Output the [x, y] coordinate of the center of the cell containing the given text.  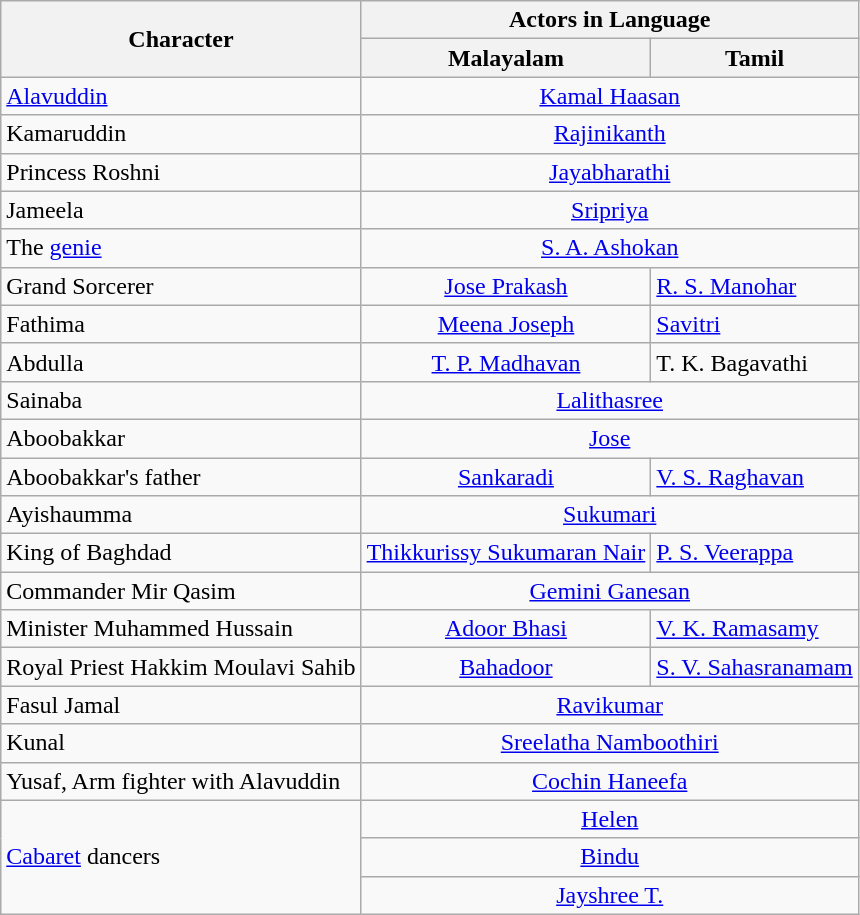
Minister Muhammed Hussain [181, 629]
Tamil [754, 58]
Jose Prakash [506, 286]
Aboobakkar's father [181, 477]
Meena Joseph [506, 324]
Jayshree T. [610, 895]
T. K. Bagavathi [754, 362]
V. K. Ramasamy [754, 629]
Ayishaumma [181, 515]
S. A. Ashokan [610, 248]
V. S. Raghavan [754, 477]
Bindu [610, 857]
Abdulla [181, 362]
Fathima [181, 324]
The genie [181, 248]
Alavuddin [181, 96]
Thikkurissy Sukumaran Nair [506, 553]
Jameela [181, 210]
Bahadoor [506, 667]
Rajinikanth [610, 134]
Grand Sorcerer [181, 286]
T. P. Madhavan [506, 362]
Kamaruddin [181, 134]
Helen [610, 819]
King of Baghdad [181, 553]
Sainaba [181, 400]
Cochin Haneefa [610, 781]
Princess Roshni [181, 172]
Aboobakkar [181, 438]
Gemini Ganesan [610, 591]
Jose [610, 438]
Kunal [181, 743]
P. S. Veerappa [754, 553]
Character [181, 39]
Savitri [754, 324]
Cabaret dancers [181, 857]
Yusaf, Arm fighter with Alavuddin [181, 781]
Royal Priest Hakkim Moulavi Sahib [181, 667]
Sreelatha Namboothiri [610, 743]
Malayalam [506, 58]
Commander Mir Qasim [181, 591]
Sripriya [610, 210]
Ravikumar [610, 705]
S. V. Sahasranamam [754, 667]
Lalithasree [610, 400]
Kamal Haasan [610, 96]
Adoor Bhasi [506, 629]
Fasul Jamal [181, 705]
Actors in Language [610, 20]
Jayabharathi [610, 172]
Sukumari [610, 515]
Sankaradi [506, 477]
R. S. Manohar [754, 286]
